Identify which cell holds the provided text, then report its (X, Y) central coordinate. 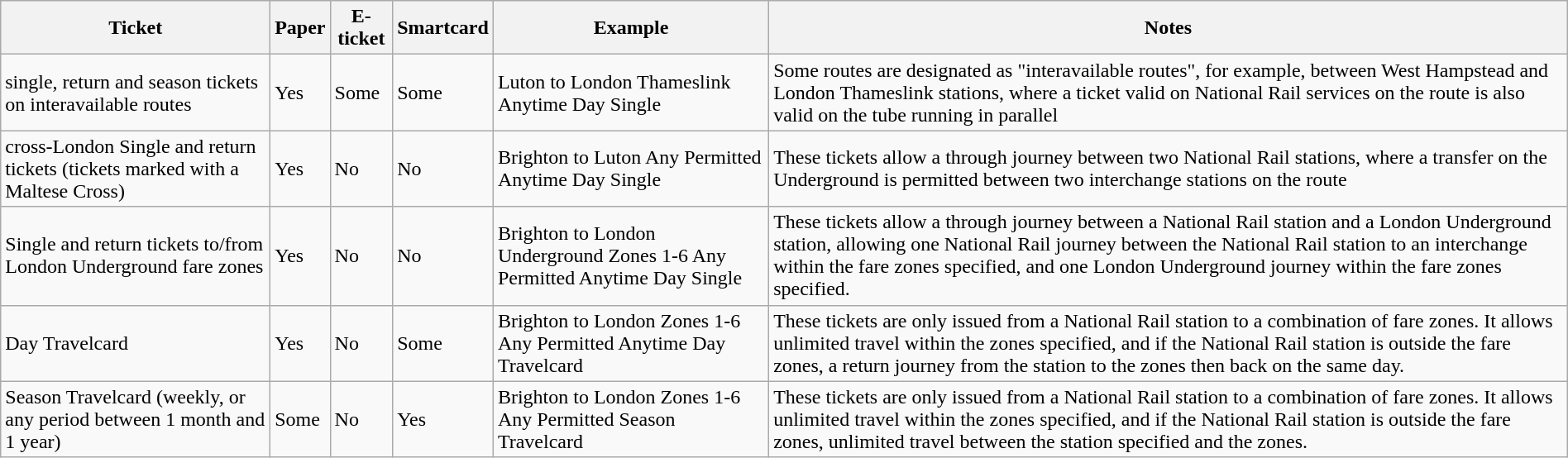
Ticket (136, 28)
Smartcard (443, 28)
Paper (300, 28)
Brighton to London Underground Zones 1-6 Any Permitted Anytime Day Single (630, 256)
Example (630, 28)
Brighton to London Zones 1-6 Any Permitted Anytime Day Travelcard (630, 343)
Notes (1169, 28)
Day Travelcard (136, 343)
single, return and season tickets on interavailable routes (136, 93)
Brighton to Luton Any Permitted Anytime Day Single (630, 169)
cross-London Single and return tickets (tickets marked with a Maltese Cross) (136, 169)
Brighton to London Zones 1-6 Any Permitted Season Travelcard (630, 419)
Luton to London Thameslink Anytime Day Single (630, 93)
E-ticket (361, 28)
Season Travelcard (weekly, or any period between 1 month and 1 year) (136, 419)
Single and return tickets to/from London Underground fare zones (136, 256)
